Return (x, y) of the center of cell containing provided text 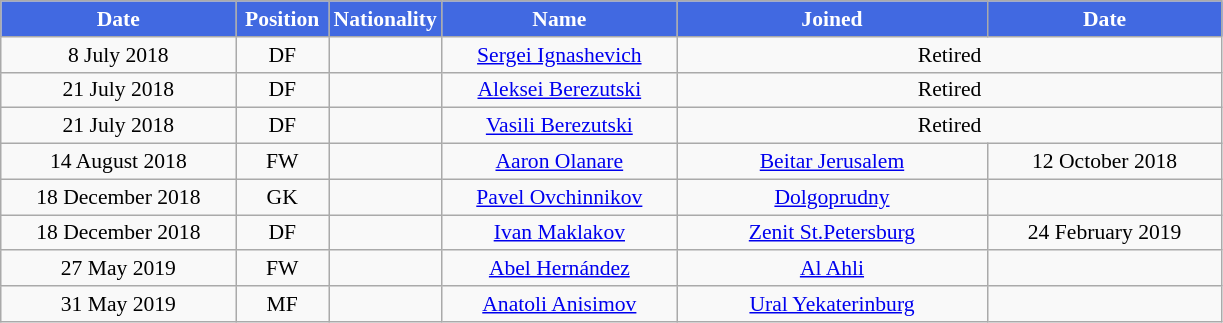
Name (560, 19)
MF (282, 304)
24 February 2019 (1104, 233)
Position (282, 19)
Vasili Berezutski (560, 126)
Anatoli Anisimov (560, 304)
Ural Yekaterinburg (832, 304)
31 May 2019 (118, 304)
Joined (832, 19)
GK (282, 197)
Beitar Jerusalem (832, 162)
Pavel Ovchinnikov (560, 197)
12 October 2018 (1104, 162)
8 July 2018 (118, 55)
Nationality (384, 19)
Sergei Ignashevich (560, 55)
Al Ahli (832, 269)
Abel Hernández (560, 269)
Ivan Maklakov (560, 233)
Zenit St.Petersburg (832, 233)
Aaron Olanare (560, 162)
27 May 2019 (118, 269)
14 August 2018 (118, 162)
Dolgoprudny (832, 197)
Aleksei Berezutski (560, 90)
